Pinpoint the cell where the given text exists, returning its [X, Y] midpoint coordinate. 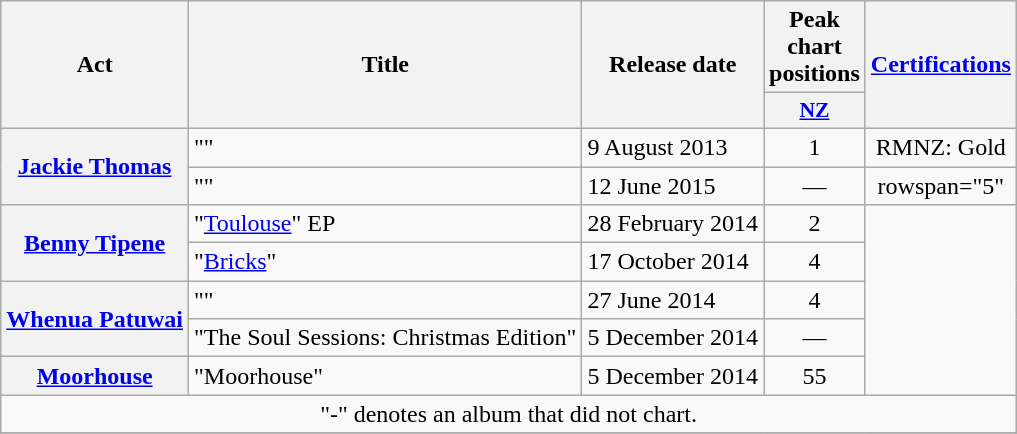
2 [815, 224]
Release date [673, 65]
"Moorhouse" [386, 376]
"Bricks" [386, 262]
rowspan="5" [940, 185]
Whenua Patuwai [95, 319]
27 June 2014 [673, 300]
28 February 2014 [673, 224]
Title [386, 65]
55 [815, 376]
Jackie Thomas [95, 166]
1 [815, 147]
Peak chart positions [815, 47]
Benny Tipene [95, 243]
RMNZ: Gold [940, 147]
NZ [815, 111]
"Toulouse" EP [386, 224]
Certifications [940, 65]
"-" denotes an album that did not chart. [509, 414]
9 August 2013 [673, 147]
"The Soul Sessions: Christmas Edition" [386, 338]
Act [95, 65]
Moorhouse [95, 376]
12 June 2015 [673, 185]
17 October 2014 [673, 262]
